Pinpoint the cell where the given text exists, returning its (X, Y) midpoint coordinate. 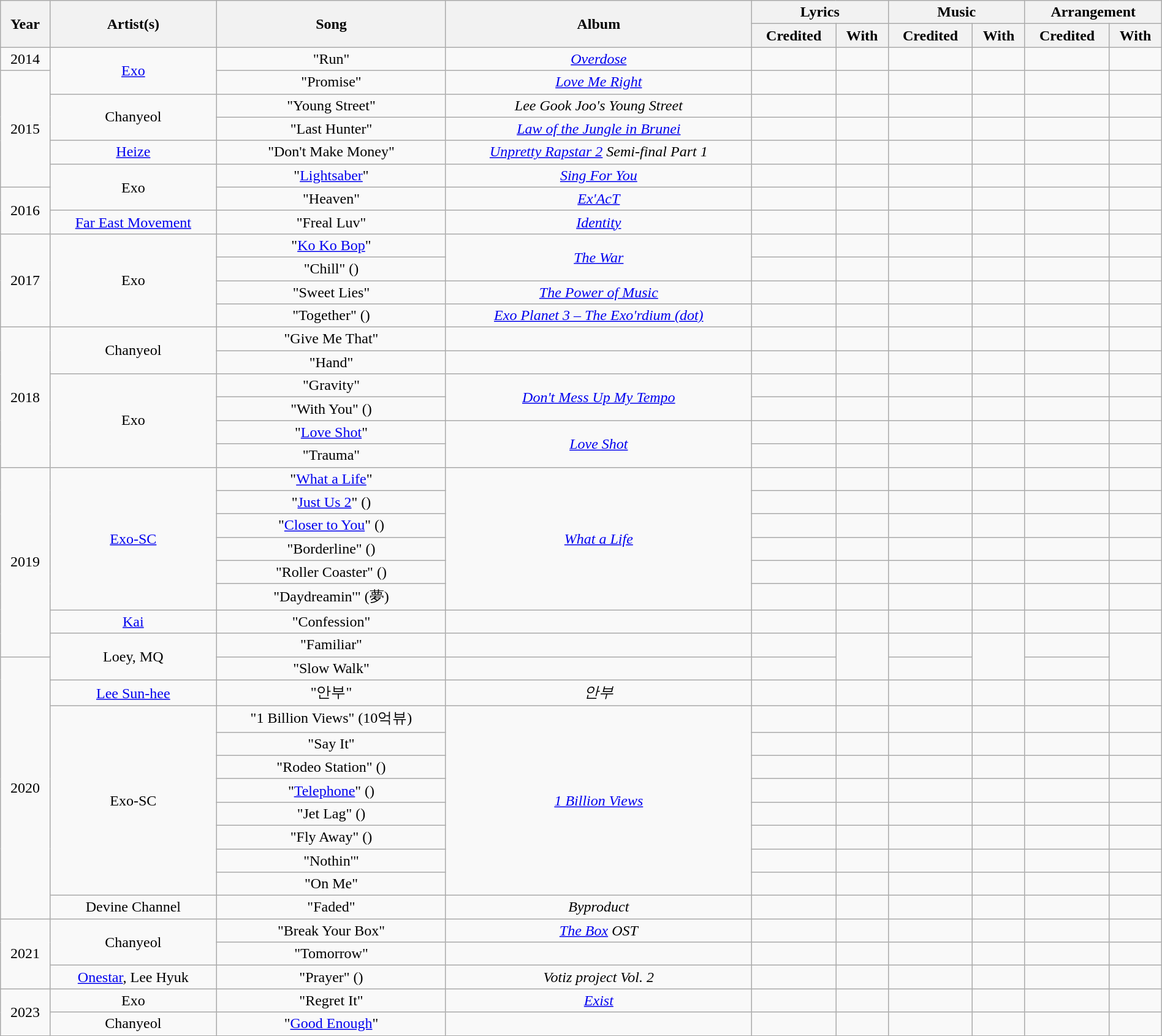
"Daydreamin'" (夢) (332, 597)
Exist (598, 1000)
"Fly Away" () (332, 837)
안부 (598, 693)
"Last Hunter" (332, 129)
1 Billion Views (598, 801)
"Nothin'" (332, 860)
2015 (25, 129)
"What a Life" (332, 479)
Identity (598, 222)
2020 (25, 788)
Onestar, Lee Hyuk (134, 977)
The War (598, 257)
"Freal Luv" (332, 222)
"Closer to You" () (332, 525)
"Don't Make Money" (332, 152)
2023 (25, 1012)
Exo Planet 3 – The Exo'rdium (dot) (598, 316)
Love Shot (598, 444)
"Break Your Box" (332, 931)
Far East Movement (134, 222)
Album (598, 24)
"Jet Lag" () (332, 813)
"안부" (332, 693)
Love Me Right (598, 82)
"Young Street" (332, 105)
"Together" () (332, 316)
"Give Me That" (332, 339)
"Roller Coaster" () (332, 572)
Don't Mess Up My Tempo (598, 397)
"Familiar" (332, 645)
"Tomorrow" (332, 954)
Overdose (598, 59)
2016 (25, 210)
"Good Enough" (332, 1024)
Law of the Jungle in Brunei (598, 129)
Lyrics (820, 12)
Lee Gook Joo's Young Street (598, 105)
The Power of Music (598, 292)
"Trauma" (332, 455)
"Run" (332, 59)
"Love Shot" (332, 432)
Ex'AcT (598, 199)
Music (956, 12)
"Lightsaber" (332, 175)
Year (25, 24)
Lee Sun-hee (134, 693)
Votiz project Vol. 2 (598, 977)
2019 (25, 562)
"Rodeo Station" () (332, 767)
"On Me" (332, 884)
"Confession" (332, 622)
Song (332, 24)
2014 (25, 59)
"Ko Ko Bop" (332, 245)
2018 (25, 397)
"Prayer" () (332, 977)
"Chill" () (332, 269)
"Sweet Lies" (332, 292)
"Say It" (332, 744)
2021 (25, 954)
Sing For You (598, 175)
Arrangement (1093, 12)
Kai (134, 622)
"Telephone" () (332, 790)
Byproduct (598, 907)
"Heaven" (332, 199)
"Borderline" () (332, 549)
Artist(s) (134, 24)
"Faded" (332, 907)
2017 (25, 280)
"1 Billion Views" (10억뷰) (332, 720)
What a Life (598, 538)
Unpretty Rapstar 2 Semi-final Part 1 (598, 152)
"Hand" (332, 362)
"Slow Walk" (332, 668)
The Box OST (598, 931)
"Regret It" (332, 1000)
"Promise" (332, 82)
Heize (134, 152)
Devine Channel (134, 907)
"Just Us 2" () (332, 502)
"With You" () (332, 409)
Loey, MQ (134, 657)
"Gravity" (332, 386)
